Determine the (x, y) coordinate at the center of the cell enclosing the given text.  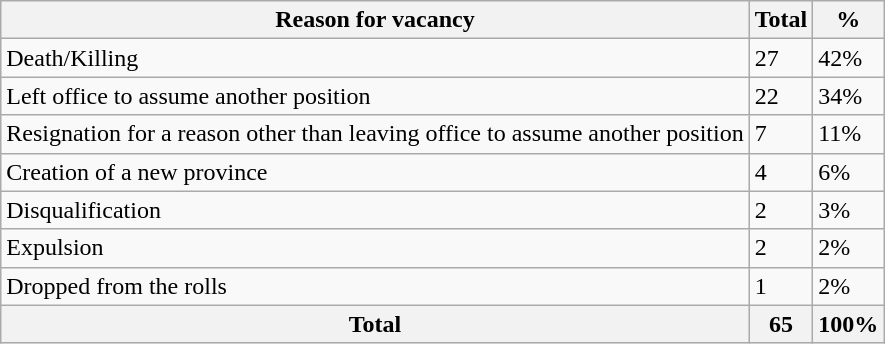
Disqualification (375, 210)
65 (781, 324)
Resignation for a reason other than leaving office to assume another position (375, 134)
27 (781, 58)
100% (848, 324)
11% (848, 134)
Expulsion (375, 248)
Creation of a new province (375, 172)
7 (781, 134)
Reason for vacancy (375, 20)
Death/Killing (375, 58)
Dropped from the rolls (375, 286)
1 (781, 286)
Left office to assume another position (375, 96)
6% (848, 172)
22 (781, 96)
42% (848, 58)
% (848, 20)
3% (848, 210)
4 (781, 172)
34% (848, 96)
